From the cell containing the given text, extract its center point as (X, Y) coordinate. 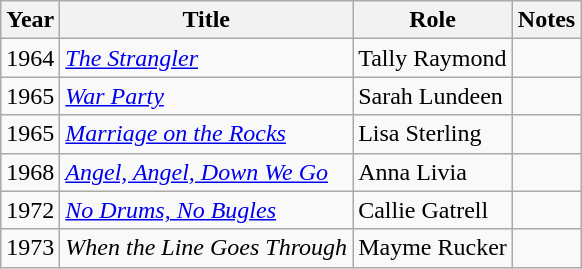
The Strangler (206, 58)
Angel, Angel, Down We Go (206, 172)
1964 (30, 58)
Mayme Rucker (433, 248)
Anna Livia (433, 172)
Marriage on the Rocks (206, 134)
Sarah Lundeen (433, 96)
Notes (546, 20)
Title (206, 20)
Tally Raymond (433, 58)
Role (433, 20)
Lisa Sterling (433, 134)
1968 (30, 172)
When the Line Goes Through (206, 248)
No Drums, No Bugles (206, 210)
1973 (30, 248)
War Party (206, 96)
1972 (30, 210)
Callie Gatrell (433, 210)
Year (30, 20)
